Pinpoint the cell where the given text exists, returning its (x, y) midpoint coordinate. 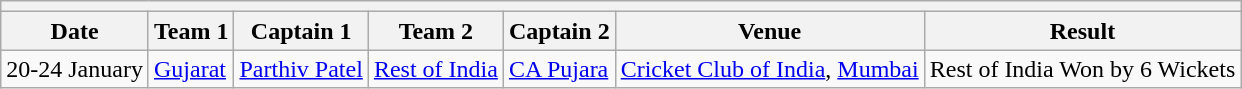
20-24 January (75, 69)
CA Pujara (559, 69)
Gujarat (191, 69)
Rest of India (436, 69)
Venue (770, 31)
Captain 2 (559, 31)
Team 2 (436, 31)
Cricket Club of India, Mumbai (770, 69)
Parthiv Patel (301, 69)
Result (1082, 31)
Team 1 (191, 31)
Captain 1 (301, 31)
Rest of India Won by 6 Wickets (1082, 69)
Date (75, 31)
